Locate the cell with the specified text and output its [x, y] center coordinate. 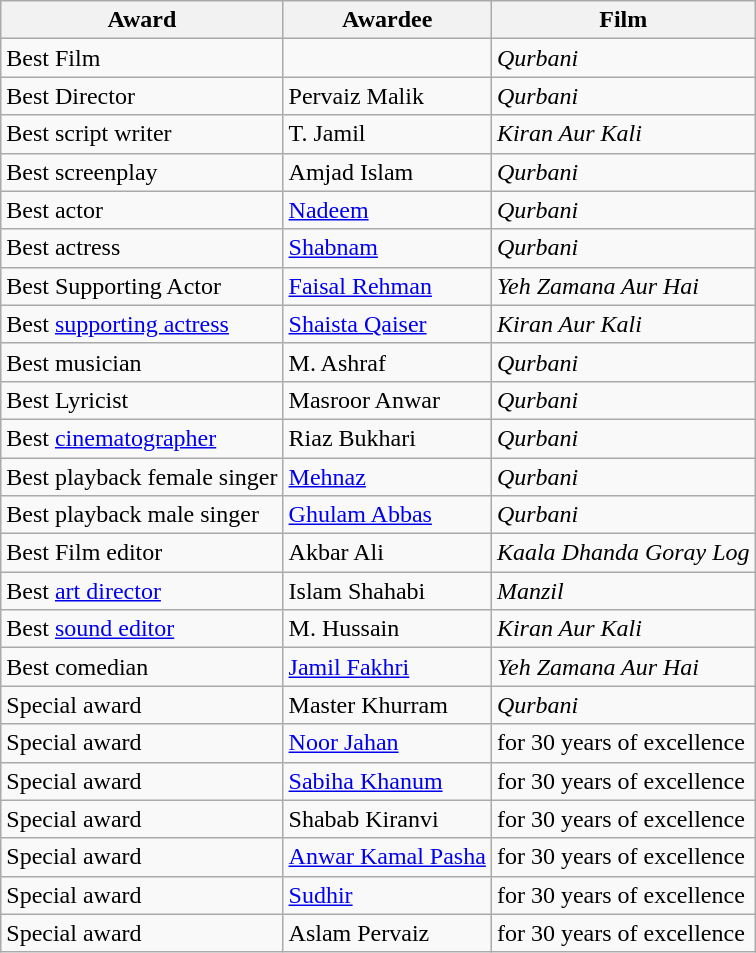
Best Director [142, 96]
Best playback female singer [142, 477]
M. Hussain [387, 629]
Best Lyricist [142, 400]
Master Khurram [387, 705]
Aslam Pervaiz [387, 933]
Riaz Bukhari [387, 438]
Best cinematographer [142, 438]
Best actor [142, 210]
Masroor Anwar [387, 400]
Best comedian [142, 667]
Akbar Ali [387, 553]
Best supporting actress [142, 324]
Sabiha Khanum [387, 781]
Amjad Islam [387, 172]
Noor Jahan [387, 743]
Best Film editor [142, 553]
Awardee [387, 20]
Pervaiz Malik [387, 96]
Manzil [623, 591]
Mehnaz [387, 477]
Best script writer [142, 134]
Best actress [142, 248]
Best Film [142, 58]
Film [623, 20]
Award [142, 20]
Best sound editor [142, 629]
Best screenplay [142, 172]
Sudhir [387, 895]
M. Ashraf [387, 362]
Best art director [142, 591]
Ghulam Abbas [387, 515]
T. Jamil [387, 134]
Shabnam [387, 248]
Jamil Fakhri [387, 667]
Best playback male singer [142, 515]
Shaista Qaiser [387, 324]
Shabab Kiranvi [387, 819]
Kaala Dhanda Goray Log [623, 553]
Anwar Kamal Pasha [387, 857]
Faisal Rehman [387, 286]
Best Supporting Actor [142, 286]
Nadeem [387, 210]
Best musician [142, 362]
Islam Shahabi [387, 591]
